Find where the given text appears and provide that cell's center as [x, y] coordinate. 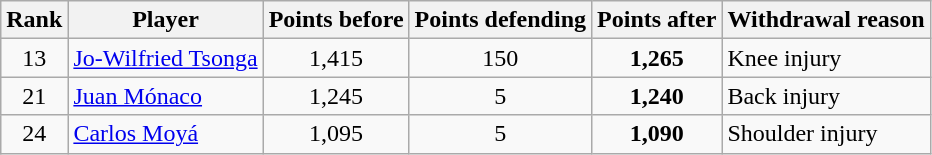
21 [34, 96]
1,095 [336, 134]
Shoulder injury [826, 134]
1,415 [336, 58]
Points defending [500, 20]
1,240 [657, 96]
Rank [34, 20]
150 [500, 58]
Jo-Wilfried Tsonga [166, 58]
Withdrawal reason [826, 20]
1,245 [336, 96]
1,265 [657, 58]
Player [166, 20]
Carlos Moyá [166, 134]
Back injury [826, 96]
Points after [657, 20]
24 [34, 134]
Juan Mónaco [166, 96]
Points before [336, 20]
Knee injury [826, 58]
1,090 [657, 134]
13 [34, 58]
